Capture the cell that displays the provided text and extract its [x, y] central coordinate. 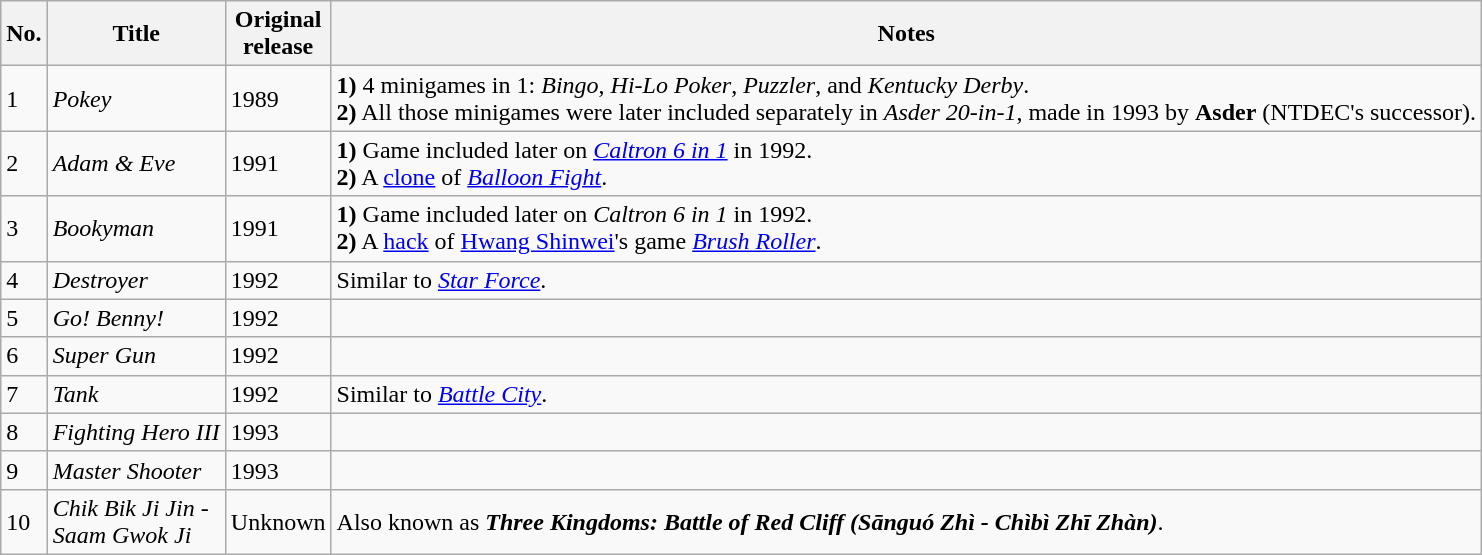
Also known as Three Kingdoms: Battle of Red Cliff (Sānguó Zhì - Chìbì Zhī Zhàn). [906, 522]
Title [136, 34]
Master Shooter [136, 470]
Pokey [136, 98]
Super Gun [136, 356]
Chik Bik Ji Jin -Saam Gwok Ji [136, 522]
3 [24, 228]
Notes [906, 34]
7 [24, 394]
Destroyer [136, 280]
Bookyman [136, 228]
8 [24, 432]
Unknown [278, 522]
2 [24, 164]
1) Game included later on Caltron 6 in 1 in 1992.2) A clone of Balloon Fight. [906, 164]
5 [24, 318]
Tank [136, 394]
Originalrelease [278, 34]
Adam & Eve [136, 164]
No. [24, 34]
10 [24, 522]
Similar to Star Force. [906, 280]
6 [24, 356]
1) Game included later on Caltron 6 in 1 in 1992.2) A hack of Hwang Shinwei's game Brush Roller. [906, 228]
9 [24, 470]
1989 [278, 98]
Go! Benny! [136, 318]
Fighting Hero III [136, 432]
Similar to Battle City. [906, 394]
1 [24, 98]
4 [24, 280]
